Capture the cell that displays the provided text and extract its (x, y) central coordinate. 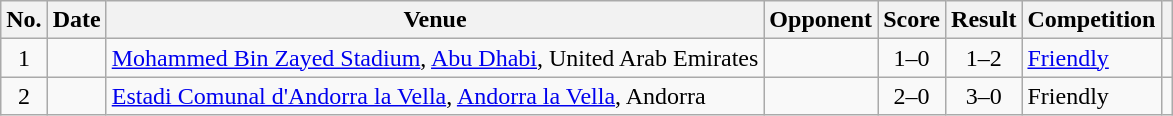
1–2 (984, 58)
Result (984, 20)
Opponent (821, 20)
2–0 (912, 96)
1–0 (912, 58)
Estadi Comunal d'Andorra la Vella, Andorra la Vella, Andorra (435, 96)
2 (24, 96)
1 (24, 58)
Competition (1092, 20)
3–0 (984, 96)
Venue (435, 20)
Score (912, 20)
No. (24, 20)
Mohammed Bin Zayed Stadium, Abu Dhabi, United Arab Emirates (435, 58)
Date (76, 20)
